Provide the [X, Y] coordinate of the cell's center where the given text is located.  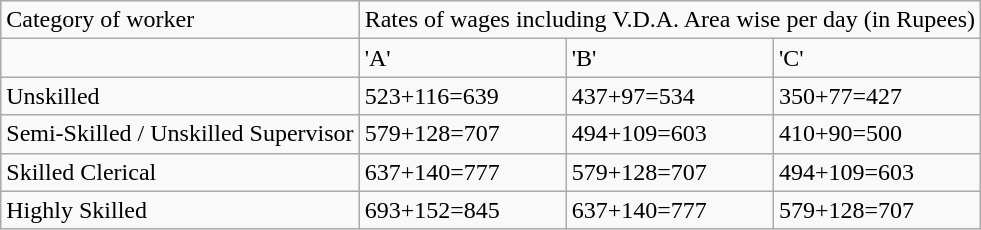
350+77=427 [876, 96]
Skilled Clerical [180, 172]
Highly Skilled [180, 210]
Semi-Skilled / Unskilled Supervisor [180, 134]
523+116=639 [462, 96]
410+90=500 [876, 134]
Category of worker [180, 20]
'B' [670, 58]
'A' [462, 58]
437+97=534 [670, 96]
693+152=845 [462, 210]
Unskilled [180, 96]
'C' [876, 58]
Rates of wages including V.D.A. Area wise per day (in Rupees) [670, 20]
